Return [x, y] of the center of cell containing provided text 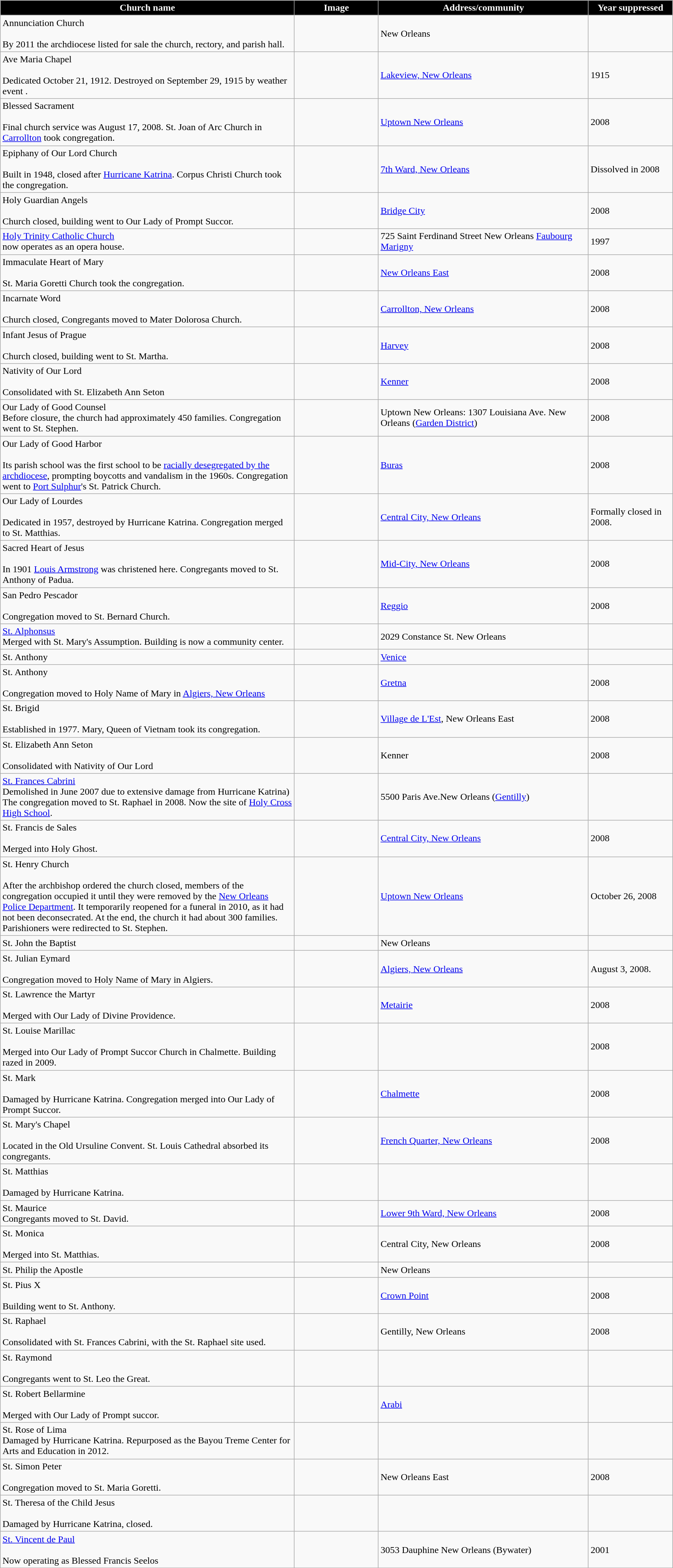
San Pedro PescadorCongregation moved to St. Bernard Church. [147, 606]
Annunciation ChurchBy 2011 the archdiocese listed for sale the church, rectory, and parish hall. [147, 34]
2001 [630, 1549]
August 3, 2008. [630, 969]
Lakeview, New Orleans [483, 75]
Crown Point [483, 1295]
St. RaphaelConsolidated with St. Frances Cabrini, with the St. Raphael site used. [147, 1332]
Buras [483, 465]
St. Francis de SalesMerged into Holy Ghost. [147, 838]
Holy Trinity Catholic Churchnow operates as an opera house. [147, 241]
St. MatthiasDamaged by Hurricane Katrina. [147, 1182]
Address/community [483, 8]
Village de L'Est, New Orleans East [483, 719]
St. MarkDamaged by Hurricane Katrina. Congregation merged into Our Lady of Prompt Succor. [147, 1094]
St. Anthony [147, 657]
Uptown New Orleans: 1307 Louisiana Ave. New Orleans (Garden District) [483, 418]
Epiphany of Our Lord ChurchBuilt in 1948, closed after Hurricane Katrina. Corpus Christi Church took the congregation. [147, 169]
Reggio [483, 606]
St. Vincent de PaulNow operating as Blessed Francis Seelos [147, 1549]
Harvey [483, 345]
Mid-City, New Orleans [483, 564]
Our Lady of Good CounselBefore closure, the church had approximately 450 families. Congregation went to St. Stephen. [147, 418]
3053 Dauphine New Orleans (Bywater) [483, 1549]
St. Louise MarillacMerged into Our Lady of Prompt Succor Church in Chalmette. Building razed in 2009. [147, 1047]
Sacred Heart of JesusIn 1901 Louis Armstrong was christened here. Congregants moved to St. Anthony of Padua. [147, 564]
St. BrigidEstablished in 1977. Mary, Queen of Vietnam took its congregation. [147, 719]
Year suppressed [630, 8]
St. Julian EymardCongregation moved to Holy Name of Mary in Algiers. [147, 969]
Blessed SacramentFinal church service was August 17, 2008. St. Joan of Arc Church in Carrollton took congregation. [147, 122]
Incarnate WordChurch closed, Congregants moved to Mater Dolorosa Church. [147, 309]
725 Saint Ferdinand Street New Orleans Faubourg Marigny [483, 241]
Lower 9th Ward, New Orleans [483, 1213]
Gretna [483, 683]
Immaculate Heart of MarySt. Maria Goretti Church took the congregation. [147, 273]
Nativity of Our LordConsolidated with St. Elizabeth Ann Seton [147, 381]
1915 [630, 75]
St. John the Baptist [147, 943]
Holy Guardian AngelsChurch closed, building went to Our Lady of Prompt Succor. [147, 211]
St. Philip the Apostle [147, 1270]
St. AnthonyCongregation moved to Holy Name of Mary in Algiers, New Orleans [147, 683]
French Quarter, New Orleans [483, 1141]
St. Elizabeth Ann SetonConsolidated with Nativity of Our Lord [147, 755]
St. Rose of LimaDamaged by Hurricane Katrina. Repurposed as the Bayou Treme Center for Arts and Education in 2012. [147, 1441]
Infant Jesus of PragueChurch closed, building went to St. Martha. [147, 345]
St. Mary's ChapelLocated in the Old Ursuline Convent. St. Louis Cathedral absorbed its congregants. [147, 1141]
St. Robert BellarmineMerged with Our Lady of Prompt succor. [147, 1404]
Ave Maria ChapelDedicated October 21, 1912. Destroyed on September 29, 1915 by weather event . [147, 75]
St. MonicaMerged into St. Matthias. [147, 1244]
Carrollton, New Orleans [483, 309]
St. Pius XBuilding went to St. Anthony. [147, 1295]
St. RaymondCongregants went to St. Leo the Great. [147, 1368]
7th Ward, New Orleans [483, 169]
2029 Constance St. New Orleans [483, 637]
St. Theresa of the Child JesusDamaged by Hurricane Katrina, closed. [147, 1513]
Bridge City [483, 211]
Image [337, 8]
5500 Paris Ave.New Orleans (Gentilly) [483, 797]
St. AlphonsusMerged with St. Mary's Assumption. Building is now a community center. [147, 637]
St. Lawrence the MartyrMerged with Our Lady of Divine Providence. [147, 1005]
Arabi [483, 1404]
Dissolved in 2008 [630, 169]
Venice [483, 657]
Church name [147, 8]
Algiers, New Orleans [483, 969]
St. MauriceCongregants moved to St. David. [147, 1213]
Formally closed in 2008. [630, 517]
St. Simon PeterCongregation moved to St. Maria Goretti. [147, 1477]
Our Lady of LourdesDedicated in 1957, destroyed by Hurricane Katrina. Congregation merged to St. Matthias. [147, 517]
October 26, 2008 [630, 896]
Metairie [483, 1005]
1997 [630, 241]
Gentilly, New Orleans [483, 1332]
Chalmette [483, 1094]
